Find where the given text appears and provide that cell's center as [x, y] coordinate. 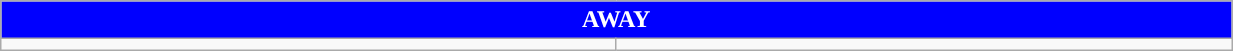
AWAY [616, 20]
